Identify which cell holds the provided text, then report its (x, y) central coordinate. 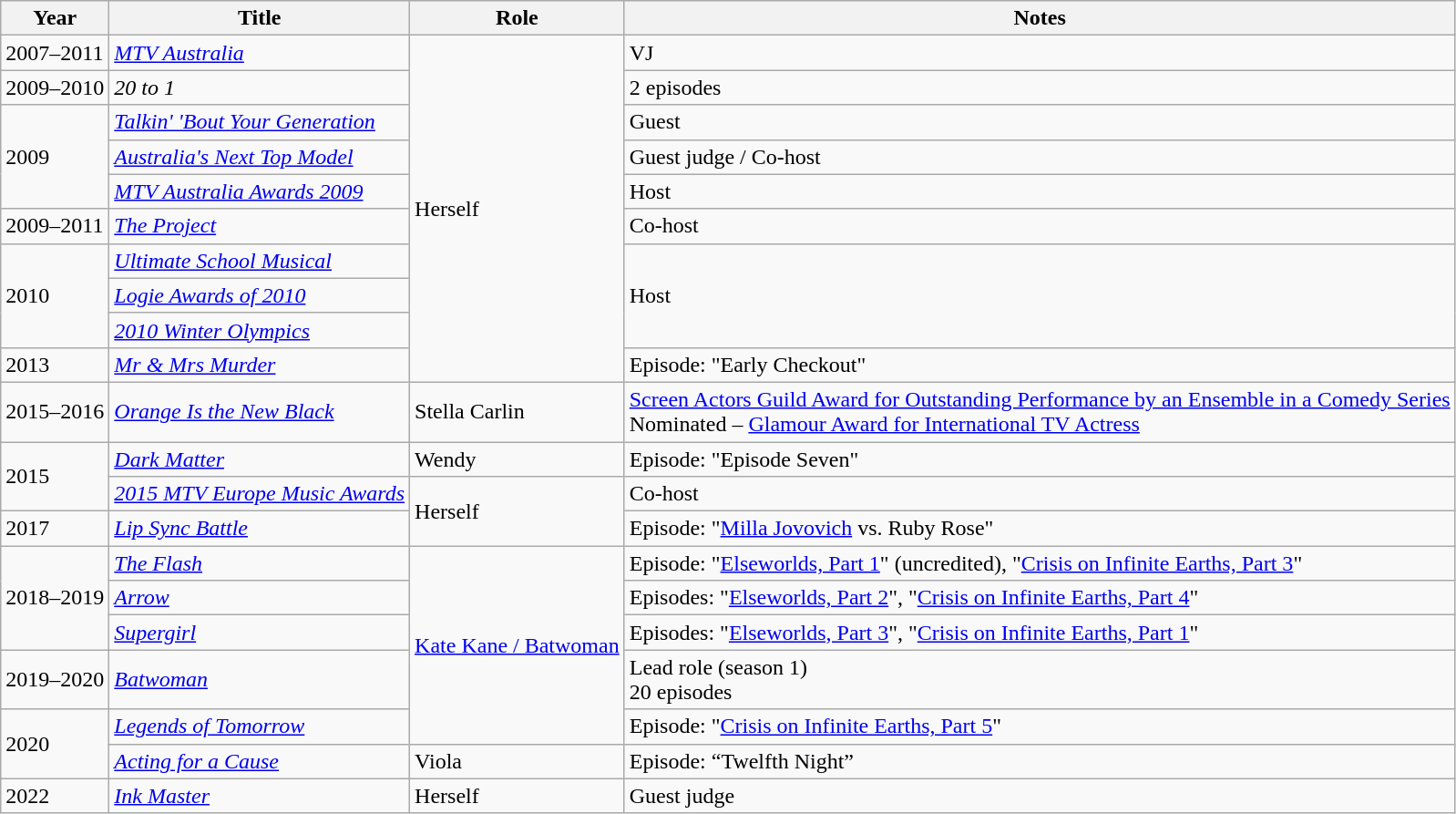
Episode: "Elseworlds, Part 1" (uncredited), "Crisis on Infinite Earths, Part 3" (1040, 563)
Batwoman (260, 680)
2 episodes (1040, 88)
2015 (55, 476)
Supergirl (260, 633)
Guest judge / Co-host (1040, 157)
2009–2011 (55, 226)
Australia's Next Top Model (260, 157)
Episode: "Crisis on Infinite Earths, Part 5" (1040, 726)
Mr & Mrs Murder (260, 365)
2010 Winter Olympics (260, 330)
Lead role (season 1)20 episodes (1040, 680)
Orange Is the New Black (260, 412)
Stella Carlin (518, 412)
Talkin' 'Bout Your Generation (260, 122)
Guest judge (1040, 796)
Guest (1040, 122)
MTV Australia (260, 53)
The Flash (260, 563)
2015–2016 (55, 412)
2007–2011 (55, 53)
Acting for a Cause (260, 761)
The Project (260, 226)
Year (55, 18)
Lip Sync Battle (260, 529)
2022 (55, 796)
2017 (55, 529)
20 to 1 (260, 88)
Viola (518, 761)
Wendy (518, 459)
Episode: "Episode Seven" (1040, 459)
Ink Master (260, 796)
Episodes: "Elseworlds, Part 2", "Crisis on Infinite Earths, Part 4" (1040, 598)
Ultimate School Musical (260, 261)
2009 (55, 157)
Role (518, 18)
Dark Matter (260, 459)
2009–2010 (55, 88)
2010 (55, 295)
Logie Awards of 2010 (260, 295)
Kate Kane / Batwoman (518, 645)
MTV Australia Awards 2009 (260, 191)
Notes (1040, 18)
Screen Actors Guild Award for Outstanding Performance by an Ensemble in a Comedy SeriesNominated – Glamour Award for International TV Actress (1040, 412)
Episode: "Milla Jovovich vs. Ruby Rose" (1040, 529)
VJ (1040, 53)
Legends of Tomorrow (260, 726)
2013 (55, 365)
Arrow (260, 598)
Episodes: "Elseworlds, Part 3", "Crisis on Infinite Earths, Part 1" (1040, 633)
2020 (55, 744)
Episode: “Twelfth Night” (1040, 761)
2015 MTV Europe Music Awards (260, 494)
Title (260, 18)
2019–2020 (55, 680)
Episode: "Early Checkout" (1040, 365)
2018–2019 (55, 598)
